Pinpoint the cell where the given text exists, returning its (X, Y) midpoint coordinate. 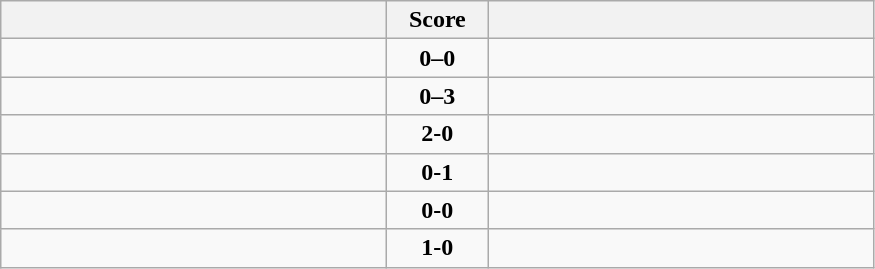
2-0 (438, 134)
0–3 (438, 96)
0-0 (438, 210)
Score (438, 20)
0-1 (438, 172)
1-0 (438, 248)
0–0 (438, 58)
